Determine the (X, Y) coordinate at the center of the cell enclosing the given text.  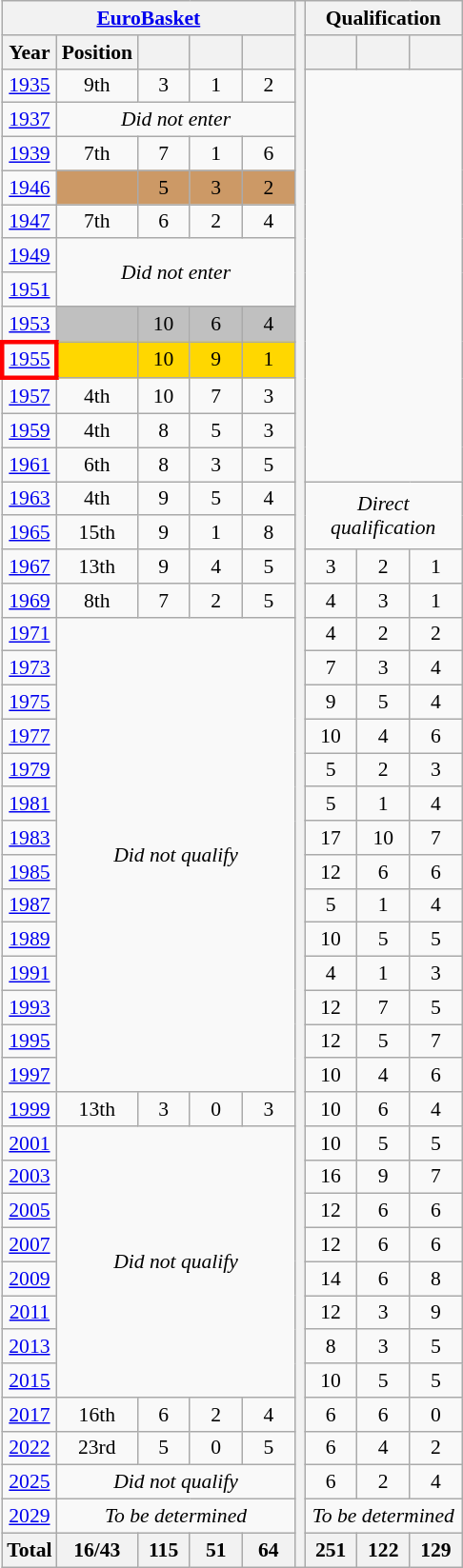
1953 (29, 324)
1981 (29, 804)
23rd (97, 1448)
2017 (29, 1415)
2005 (29, 1211)
16/43 (97, 1550)
51 (215, 1550)
Position (97, 52)
1975 (29, 703)
1963 (29, 499)
1967 (29, 566)
122 (383, 1550)
2001 (29, 1143)
1995 (29, 1042)
1987 (29, 905)
2009 (29, 1279)
1939 (29, 154)
1957 (29, 396)
1937 (29, 120)
15th (97, 533)
Direct qualification (383, 516)
8th (97, 601)
2011 (29, 1313)
Total (29, 1550)
9th (97, 86)
2003 (29, 1177)
14 (332, 1279)
EuroBasket (149, 18)
1991 (29, 974)
1985 (29, 872)
1993 (29, 1007)
2029 (29, 1517)
129 (436, 1550)
1955 (29, 360)
1959 (29, 431)
64 (269, 1550)
1997 (29, 1076)
2007 (29, 1245)
1973 (29, 668)
16th (97, 1415)
1965 (29, 533)
1999 (29, 1109)
2015 (29, 1380)
Qualification (383, 18)
2025 (29, 1482)
1951 (29, 289)
1989 (29, 940)
2013 (29, 1347)
1977 (29, 736)
1947 (29, 222)
6th (97, 465)
17 (332, 838)
251 (332, 1550)
1979 (29, 770)
115 (164, 1550)
1983 (29, 838)
1935 (29, 86)
2022 (29, 1448)
16 (332, 1177)
Year (29, 52)
1969 (29, 601)
1971 (29, 634)
1961 (29, 465)
1946 (29, 188)
1949 (29, 256)
